For the text-containing cell, return its midpoint in [X, Y] coordinate format. 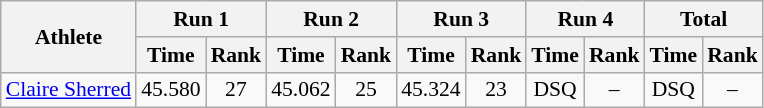
45.324 [430, 90]
23 [496, 90]
Athlete [68, 36]
Run 1 [201, 19]
27 [236, 90]
45.580 [170, 90]
25 [366, 90]
Run 3 [461, 19]
45.062 [300, 90]
Run 2 [331, 19]
Run 4 [585, 19]
Claire Sherred [68, 90]
Total [703, 19]
